Identify which cell holds the provided text, then report its [X, Y] central coordinate. 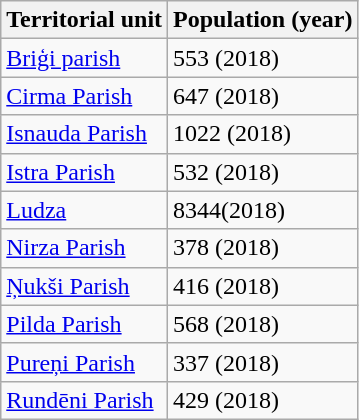
Pureņi Parish [84, 362]
568 (2018) [263, 324]
8344(2018) [263, 210]
416 (2018) [263, 286]
1022 (2018) [263, 134]
Pilda Parish [84, 324]
Cirma Parish [84, 96]
337 (2018) [263, 362]
Nirza Parish [84, 248]
Ņukši Parish [84, 286]
553 (2018) [263, 58]
532 (2018) [263, 172]
Territorial unit [84, 20]
Rundēni Parish [84, 400]
Briģi parish [84, 58]
429 (2018) [263, 400]
Population (year) [263, 20]
Isnauda Parish [84, 134]
647 (2018) [263, 96]
378 (2018) [263, 248]
Istra Parish [84, 172]
Ludza [84, 210]
